Find where the given text appears and provide that cell's center as [x, y] coordinate. 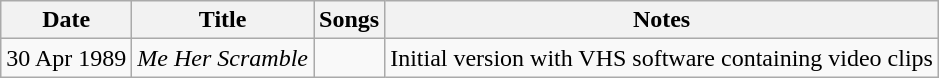
Me Her Scramble [223, 58]
Date [66, 20]
30 Apr 1989 [66, 58]
Initial version with VHS software containing video clips [662, 58]
Notes [662, 20]
Songs [350, 20]
Title [223, 20]
